Scan for the cell matching the given text and deliver its (x, y) coordinate at center. 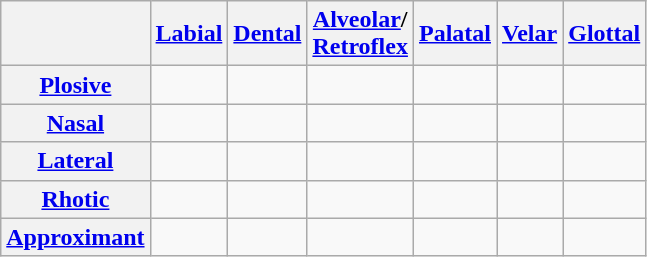
Velar (530, 34)
Alveolar/Retroflex (360, 34)
Glottal (604, 34)
Labial (189, 34)
Dental (268, 34)
Palatal (454, 34)
Nasal (76, 123)
Plosive (76, 85)
Approximant (76, 237)
Rhotic (76, 199)
Lateral (76, 161)
